Detect which cell encompasses the target text, then output its (X, Y) center coordinate. 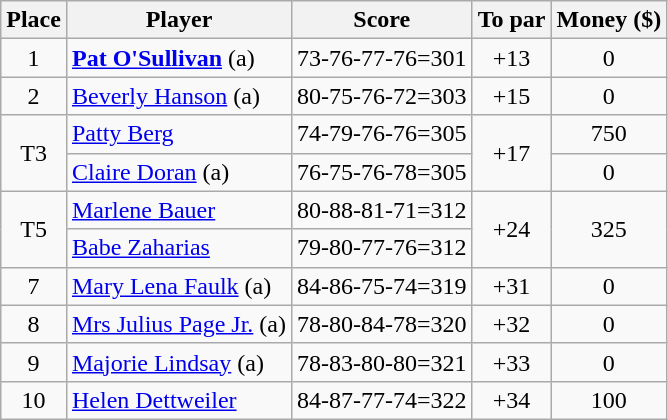
Place (34, 20)
Claire Doran (a) (178, 172)
80-88-81-71=312 (382, 210)
78-83-80-80=321 (382, 362)
1 (34, 58)
Babe Zaharias (178, 248)
Patty Berg (178, 134)
Helen Dettweiler (178, 400)
100 (609, 400)
Score (382, 20)
79-80-77-76=312 (382, 248)
76-75-76-78=305 (382, 172)
+17 (512, 153)
+24 (512, 229)
10 (34, 400)
+33 (512, 362)
+34 (512, 400)
78-80-84-78=320 (382, 324)
Player (178, 20)
84-87-77-74=322 (382, 400)
T3 (34, 153)
2 (34, 96)
73-76-77-76=301 (382, 58)
74-79-76-76=305 (382, 134)
9 (34, 362)
+32 (512, 324)
Marlene Bauer (178, 210)
+31 (512, 286)
80-75-76-72=303 (382, 96)
325 (609, 229)
+13 (512, 58)
8 (34, 324)
Majorie Lindsay (a) (178, 362)
Mrs Julius Page Jr. (a) (178, 324)
To par (512, 20)
T5 (34, 229)
750 (609, 134)
7 (34, 286)
Pat O'Sullivan (a) (178, 58)
+15 (512, 96)
Money ($) (609, 20)
Mary Lena Faulk (a) (178, 286)
84-86-75-74=319 (382, 286)
Beverly Hanson (a) (178, 96)
